From the cell containing the given text, extract its center point as (X, Y) coordinate. 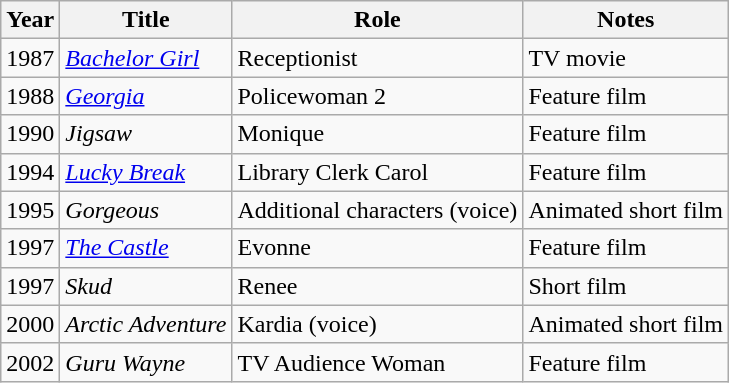
Kardia (voice) (378, 324)
Year (30, 20)
Monique (378, 134)
Gorgeous (146, 210)
Evonne (378, 248)
Jigsaw (146, 134)
Guru Wayne (146, 362)
Receptionist (378, 58)
TV movie (626, 58)
1990 (30, 134)
2000 (30, 324)
1994 (30, 172)
Renee (378, 286)
Lucky Break (146, 172)
Short film (626, 286)
1987 (30, 58)
Additional characters (voice) (378, 210)
1988 (30, 96)
Bachelor Girl (146, 58)
Georgia (146, 96)
Arctic Adventure (146, 324)
Title (146, 20)
Library Clerk Carol (378, 172)
Policewoman 2 (378, 96)
Role (378, 20)
Notes (626, 20)
Skud (146, 286)
2002 (30, 362)
The Castle (146, 248)
1995 (30, 210)
TV Audience Woman (378, 362)
